Locate the cell with the specified text and output its (X, Y) center coordinate. 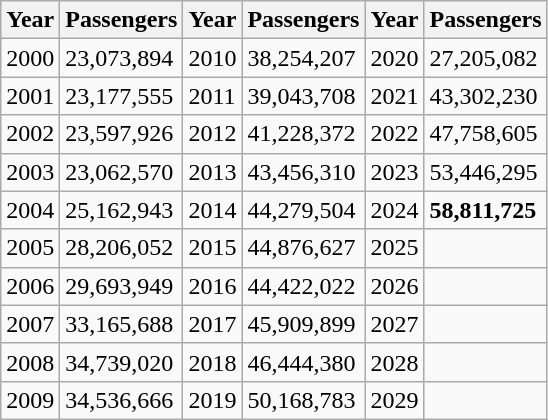
33,165,688 (122, 324)
2002 (30, 134)
2005 (30, 248)
29,693,949 (122, 286)
2029 (394, 400)
34,739,020 (122, 362)
2014 (212, 210)
2011 (212, 96)
23,177,555 (122, 96)
2003 (30, 172)
2000 (30, 58)
39,043,708 (304, 96)
2018 (212, 362)
2016 (212, 286)
2004 (30, 210)
46,444,380 (304, 362)
2021 (394, 96)
2022 (394, 134)
2027 (394, 324)
41,228,372 (304, 134)
23,597,926 (122, 134)
28,206,052 (122, 248)
23,062,570 (122, 172)
2023 (394, 172)
44,279,504 (304, 210)
44,422,022 (304, 286)
2026 (394, 286)
23,073,894 (122, 58)
2015 (212, 248)
50,168,783 (304, 400)
2028 (394, 362)
2017 (212, 324)
2019 (212, 400)
45,909,899 (304, 324)
2010 (212, 58)
53,446,295 (486, 172)
2007 (30, 324)
2024 (394, 210)
34,536,666 (122, 400)
58,811,725 (486, 210)
47,758,605 (486, 134)
2025 (394, 248)
2013 (212, 172)
2006 (30, 286)
44,876,627 (304, 248)
2020 (394, 58)
2001 (30, 96)
27,205,082 (486, 58)
2008 (30, 362)
38,254,207 (304, 58)
2012 (212, 134)
43,456,310 (304, 172)
43,302,230 (486, 96)
25,162,943 (122, 210)
2009 (30, 400)
